Scan for the cell matching the given text and deliver its (x, y) coordinate at center. 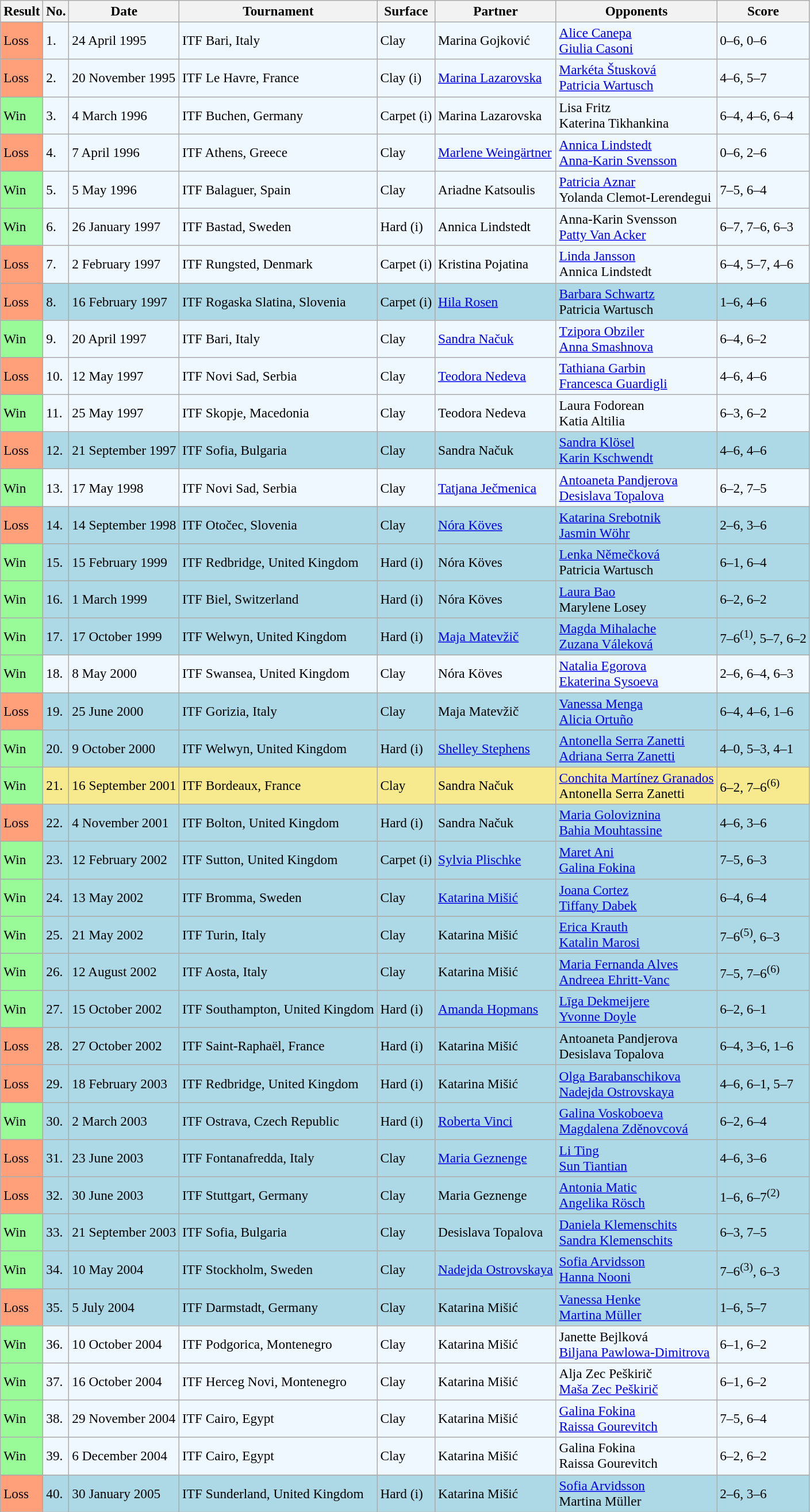
27. (56, 1008)
ITF Sutton, United Kingdom (278, 860)
15 October 2002 (124, 1008)
ITF Podgorica, Montenegro (278, 1344)
7. (56, 264)
6–7, 7–6, 6–3 (763, 227)
6–2, 7–6(6) (763, 785)
2 March 2003 (124, 1121)
29 November 2004 (124, 1419)
Daniela Klemenschits Sandra Klemenschits (636, 1233)
16. (56, 599)
16 February 1997 (124, 301)
9. (56, 338)
Sofia Arvidsson Martina Müller (636, 1494)
17. (56, 637)
15. (56, 562)
ITF Bordeaux, France (278, 785)
1–6, 6–7(2) (763, 1195)
7–6(5), 6–3 (763, 935)
Clay (i) (406, 78)
Galina Voskoboeva Magdalena Zděnovcová (636, 1121)
1. (56, 40)
Laura Fodorean Katia Altilia (636, 413)
Laura Bao Marylene Losey (636, 599)
6–4, 4–6, 6–4 (763, 115)
24. (56, 897)
5. (56, 190)
6–3, 6–2 (763, 413)
Alice Canepa Giulia Casoni (636, 40)
24 April 1995 (124, 40)
ITF Ostrava, Czech Republic (278, 1121)
Joana Cortez Tiffany Dabek (636, 897)
ITF Aosta, Italy (278, 972)
ITF Rungsted, Denmark (278, 264)
Score (763, 11)
Linda Jansson Annica Lindstedt (636, 264)
39. (56, 1456)
12 February 2002 (124, 860)
23 June 2003 (124, 1158)
25 June 2000 (124, 711)
ITF Le Havre, France (278, 78)
ITF Balaguer, Spain (278, 190)
ITF Buchen, Germany (278, 115)
Hila Rosen (496, 301)
13 May 2002 (124, 897)
0–6, 2–6 (763, 152)
Antonia Matic Angelika Rösch (636, 1195)
ITF Gorizia, Italy (278, 711)
1 March 1999 (124, 599)
Kristina Pojatina (496, 264)
21 September 2003 (124, 1233)
No. (56, 11)
ITF Bolton, United Kingdom (278, 822)
16 October 2004 (124, 1381)
6–2, 7–5 (763, 488)
34. (56, 1269)
5 July 2004 (124, 1307)
Opponents (636, 11)
19. (56, 711)
Anna-Karin Svensson Patty Van Acker (636, 227)
7–6(1), 5–7, 6–2 (763, 637)
4 March 1996 (124, 115)
Nadejda Ostrovskaya (496, 1269)
Alja Zec Peškirič Maša Zec Peškirič (636, 1381)
8. (56, 301)
11. (56, 413)
4. (56, 152)
40. (56, 1494)
Lenka Němečková Patricia Wartusch (636, 562)
Tournament (278, 11)
Natalia Egorova Ekaterina Sysoeva (636, 674)
2–6, 6–4, 6–3 (763, 674)
Annica Lindstedt Anna-Karin Svensson (636, 152)
Partner (496, 11)
9 October 2000 (124, 749)
35. (56, 1307)
17 October 1999 (124, 637)
38. (56, 1419)
6–2, 6–4 (763, 1121)
30 June 2003 (124, 1195)
Ariadne Katsoulis (496, 190)
ITF Otočec, Slovenia (278, 524)
Barbara Schwartz Patricia Wartusch (636, 301)
ITF Athens, Greece (278, 152)
7 April 1996 (124, 152)
5 May 1996 (124, 190)
6–4, 4–6, 1–6 (763, 711)
20 November 1995 (124, 78)
21 September 1997 (124, 451)
6–1, 6–4 (763, 562)
Date (124, 11)
ITF Herceg Novi, Montenegro (278, 1381)
6–4, 6–4 (763, 897)
Tatjana Ječmenica (496, 488)
12 August 2002 (124, 972)
ITF Stockholm, Sweden (278, 1269)
ITF Sunderland, United Kingdom (278, 1494)
ITF Bastad, Sweden (278, 227)
Sandra Klösel Karin Kschwendt (636, 451)
4 November 2001 (124, 822)
22. (56, 822)
4–0, 5–3, 4–1 (763, 749)
10. (56, 376)
Vanessa Henke Martina Müller (636, 1307)
ITF Darmstadt, Germany (278, 1307)
0–6, 0–6 (763, 40)
30 January 2005 (124, 1494)
26. (56, 972)
ITF Swansea, United Kingdom (278, 674)
ITF Bromma, Sweden (278, 897)
2 February 1997 (124, 264)
Olga Barabanschikova Nadejda Ostrovskaya (636, 1083)
Markéta Štusková Patricia Wartusch (636, 78)
6–2, 6–1 (763, 1008)
18. (56, 674)
21 May 2002 (124, 935)
29. (56, 1083)
4–6, 5–7 (763, 78)
Magda Mihalache Zuzana Váleková (636, 637)
Sofia Arvidsson Hanna Nooni (636, 1269)
6 December 2004 (124, 1456)
ITF Biel, Switzerland (278, 599)
Roberta Vinci (496, 1121)
6. (56, 227)
6–4, 6–2 (763, 338)
16 September 2001 (124, 785)
30. (56, 1121)
Līga Dekmeijere Yvonne Doyle (636, 1008)
26 January 1997 (124, 227)
8 May 2000 (124, 674)
32. (56, 1195)
Surface (406, 11)
36. (56, 1344)
Maria Goloviznina Bahia Mouhtassine (636, 822)
Maria Fernanda Alves Andreea Ehritt-Vanc (636, 972)
7–6(3), 6–3 (763, 1269)
33. (56, 1233)
13. (56, 488)
12. (56, 451)
Annica Lindstedt (496, 227)
10 October 2004 (124, 1344)
Erica Krauth Katalin Marosi (636, 935)
6–3, 7–5 (763, 1233)
25 May 1997 (124, 413)
12 May 1997 (124, 376)
6–4, 5–7, 4–6 (763, 264)
15 February 1999 (124, 562)
3. (56, 115)
Li Ting Sun Tiantian (636, 1158)
2. (56, 78)
Katarina Srebotnik Jasmin Wöhr (636, 524)
Antonella Serra Zanetti Adriana Serra Zanetti (636, 749)
ITF Southampton, United Kingdom (278, 1008)
7–5, 6–3 (763, 860)
31. (56, 1158)
37. (56, 1381)
1–6, 5–7 (763, 1307)
17 May 1998 (124, 488)
Tzipora Obziler Anna Smashnova (636, 338)
ITF Fontanafredda, Italy (278, 1158)
ITF Rogaska Slatina, Slovenia (278, 301)
Result (22, 11)
ITF Skopje, Macedonia (278, 413)
Lisa Fritz Katerina Tikhankina (636, 115)
Tathiana Garbin Francesca Guardigli (636, 376)
Marlene Weingärtner (496, 152)
10 May 2004 (124, 1269)
Patricia Aznar Yolanda Clemot-Lerendegui (636, 190)
ITF Turin, Italy (278, 935)
27 October 2002 (124, 1046)
28. (56, 1046)
20. (56, 749)
14 September 1998 (124, 524)
Vanessa Menga Alicia Ortuño (636, 711)
Maret Ani Galina Fokina (636, 860)
1–6, 4–6 (763, 301)
25. (56, 935)
23. (56, 860)
4–6, 6–1, 5–7 (763, 1083)
Marina Gojković (496, 40)
ITF Stuttgart, Germany (278, 1195)
6–4, 3–6, 1–6 (763, 1046)
Amanda Hopmans (496, 1008)
Sylvia Plischke (496, 860)
14. (56, 524)
7–5, 7–6(6) (763, 972)
21. (56, 785)
18 February 2003 (124, 1083)
20 April 1997 (124, 338)
ITF Saint-Raphaël, France (278, 1046)
Desislava Topalova (496, 1233)
Shelley Stephens (496, 749)
Conchita Martínez Granados Antonella Serra Zanetti (636, 785)
Janette Bejlková Biljana Pawlowa-Dimitrova (636, 1344)
